Extract the (x, y) coordinate from the center of the cell holding the provided text.  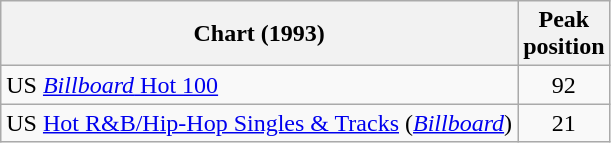
US Hot R&B/Hip-Hop Singles & Tracks (Billboard) (260, 123)
92 (564, 85)
Peakposition (564, 34)
US Billboard Hot 100 (260, 85)
21 (564, 123)
Chart (1993) (260, 34)
